Find where the given text appears and provide that cell's center as [X, Y] coordinate. 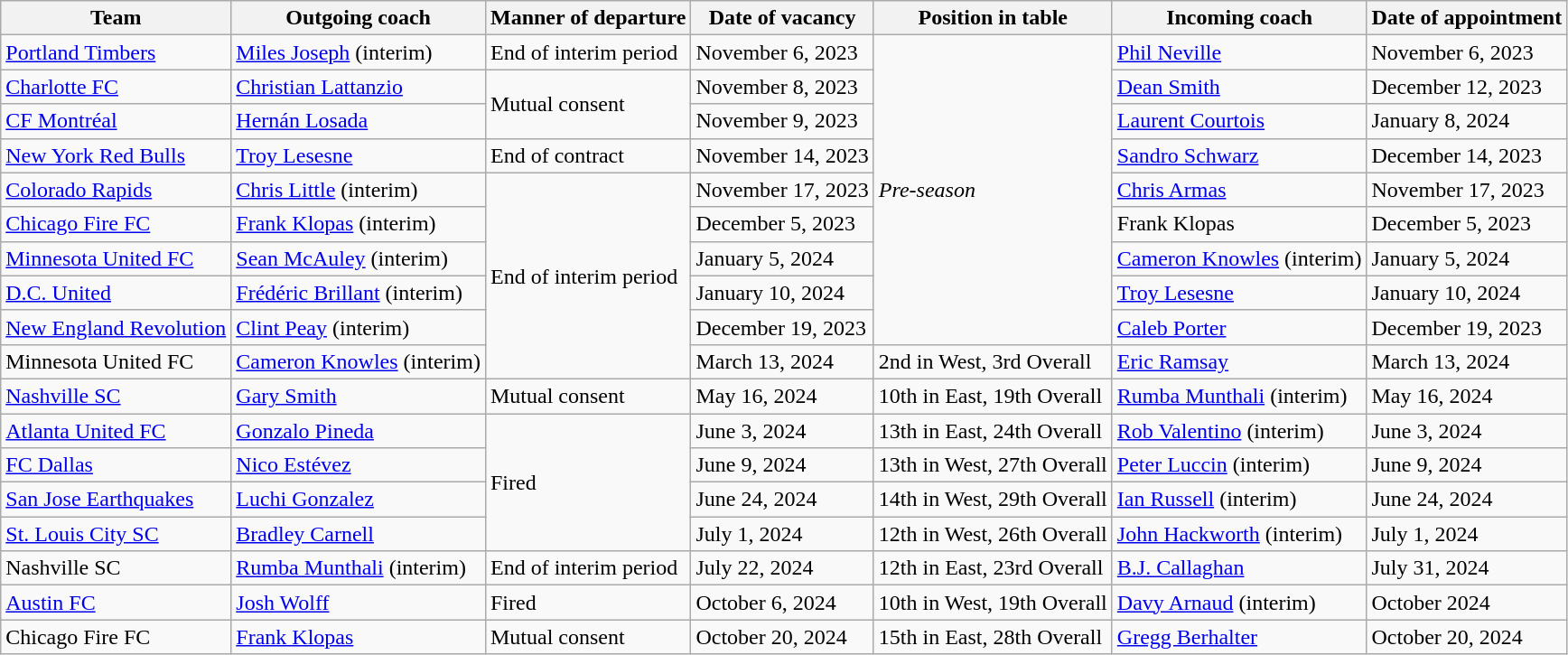
B.J. Callaghan [1239, 568]
Frédéric Brillant (interim) [359, 293]
November 14, 2023 [782, 155]
Chris Little (interim) [359, 190]
Outgoing coach [359, 18]
Caleb Porter [1239, 327]
Frank Klopas (interim) [359, 224]
Eric Ramsay [1239, 361]
Dean Smith [1239, 87]
Phil Neville [1239, 52]
2nd in West, 3rd Overall [993, 361]
Date of appointment [1467, 18]
Date of vacancy [782, 18]
D.C. United [116, 293]
St. Louis City SC [116, 534]
Nico Estévez [359, 465]
John Hackworth (interim) [1239, 534]
November 9, 2023 [782, 121]
Sean McAuley (interim) [359, 258]
Atlanta United FC [116, 431]
July 22, 2024 [782, 568]
Davy Arnaud (interim) [1239, 603]
Clint Peay (interim) [359, 327]
End of contract [587, 155]
Portland Timbers [116, 52]
December 14, 2023 [1467, 155]
CF Montréal [116, 121]
10th in East, 19th Overall [993, 396]
10th in West, 19th Overall [993, 603]
Gary Smith [359, 396]
Sandro Schwarz [1239, 155]
Manner of departure [587, 18]
Luchi Gonzalez [359, 500]
New York Red Bulls [116, 155]
Bradley Carnell [359, 534]
December 12, 2023 [1467, 87]
Christian Lattanzio [359, 87]
New England Revolution [116, 327]
San Jose Earthquakes [116, 500]
November 8, 2023 [782, 87]
FC Dallas [116, 465]
Incoming coach [1239, 18]
October 2024 [1467, 603]
July 31, 2024 [1467, 568]
Team [116, 18]
Pre-season [993, 190]
Austin FC [116, 603]
Peter Luccin (interim) [1239, 465]
October 6, 2024 [782, 603]
Josh Wolff [359, 603]
Chris Armas [1239, 190]
Position in table [993, 18]
12th in East, 23rd Overall [993, 568]
15th in East, 28th Overall [993, 637]
13th in East, 24th Overall [993, 431]
Miles Joseph (interim) [359, 52]
January 8, 2024 [1467, 121]
Gregg Berhalter [1239, 637]
Charlotte FC [116, 87]
14th in West, 29th Overall [993, 500]
Hernán Losada [359, 121]
Colorado Rapids [116, 190]
Laurent Courtois [1239, 121]
Rob Valentino (interim) [1239, 431]
12th in West, 26th Overall [993, 534]
Gonzalo Pineda [359, 431]
13th in West, 27th Overall [993, 465]
Ian Russell (interim) [1239, 500]
